Return [x, y] of the center of cell containing provided text 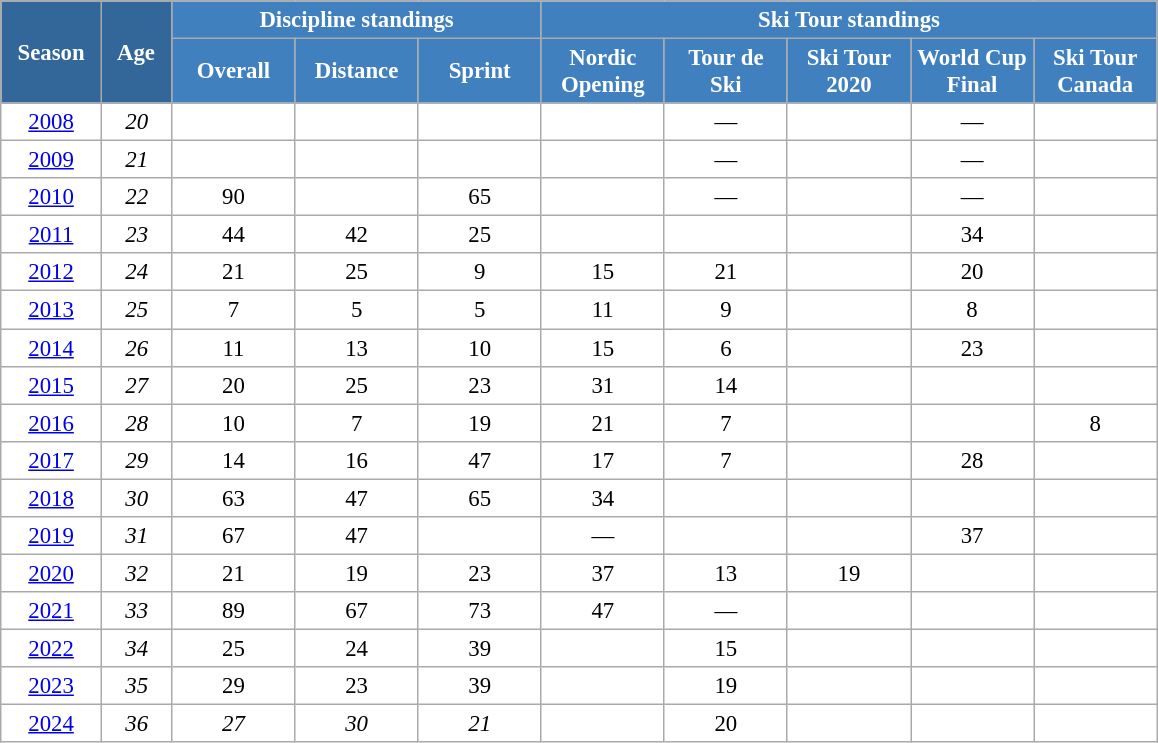
2018 [52, 498]
32 [136, 573]
2023 [52, 686]
Sprint [480, 72]
2015 [52, 385]
Tour deSki [726, 72]
2013 [52, 310]
2022 [52, 648]
36 [136, 724]
Discipline standings [356, 20]
42 [356, 235]
2020 [52, 573]
World CupFinal [972, 72]
Age [136, 52]
73 [480, 611]
2019 [52, 536]
2011 [52, 235]
2021 [52, 611]
2024 [52, 724]
Ski TourCanada [1096, 72]
NordicOpening [602, 72]
35 [136, 686]
Ski Tour standings [848, 20]
2014 [52, 348]
Season [52, 52]
22 [136, 197]
16 [356, 460]
2016 [52, 423]
Overall [234, 72]
2010 [52, 197]
Distance [356, 72]
2008 [52, 122]
2017 [52, 460]
89 [234, 611]
2012 [52, 273]
44 [234, 235]
63 [234, 498]
33 [136, 611]
17 [602, 460]
2009 [52, 160]
90 [234, 197]
26 [136, 348]
Ski Tour2020 [848, 72]
6 [726, 348]
